Pinpoint the cell where the given text exists, returning its [x, y] midpoint coordinate. 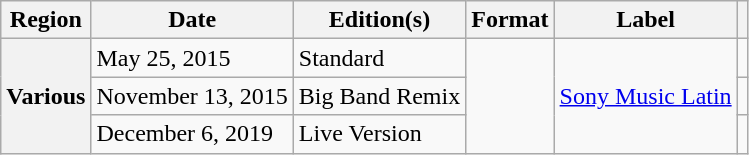
Live Version [379, 134]
Edition(s) [379, 20]
Big Band Remix [379, 96]
November 13, 2015 [192, 96]
Sony Music Latin [646, 96]
Standard [379, 58]
Various [46, 96]
May 25, 2015 [192, 58]
December 6, 2019 [192, 134]
Label [646, 20]
Region [46, 20]
Date [192, 20]
Format [510, 20]
